Pinpoint the cell where the given text exists, returning its (x, y) midpoint coordinate. 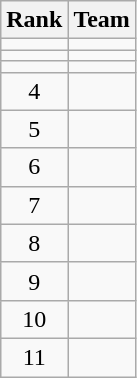
Rank (34, 20)
Team (102, 20)
10 (34, 319)
7 (34, 205)
4 (34, 91)
8 (34, 243)
6 (34, 167)
5 (34, 129)
9 (34, 281)
11 (34, 357)
